Identify which cell holds the provided text, then report its (x, y) central coordinate. 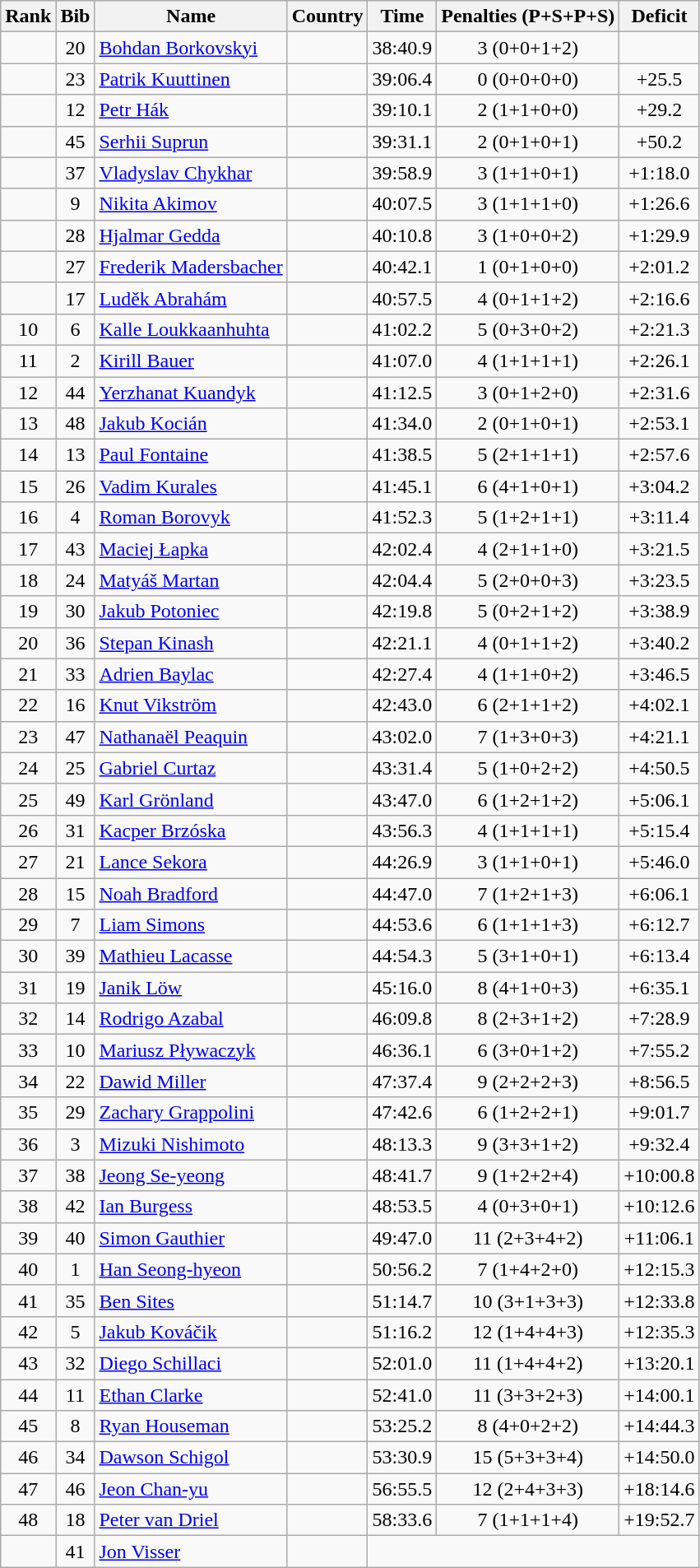
12 (1+4+4+3) (528, 1332)
Dawid Miller (191, 1082)
38:40.9 (402, 48)
50:56.2 (402, 1269)
43:02.0 (402, 737)
6 (1+2+1+2) (528, 799)
+14:50.0 (660, 1458)
+2:53.1 (660, 424)
Maciej Łapka (191, 549)
11 (3+3+2+3) (528, 1395)
8 (4+0+2+2) (528, 1426)
+19:52.7 (660, 1520)
44:47.0 (402, 893)
5 (1+0+2+2) (528, 768)
5 (3+1+0+1) (528, 956)
42:02.4 (402, 549)
+9:32.4 (660, 1144)
Time (402, 16)
Ethan Clarke (191, 1395)
Stepan Kinash (191, 643)
53:30.9 (402, 1458)
+7:28.9 (660, 1019)
9 (2+2+2+3) (528, 1082)
+2:26.1 (660, 361)
3 (76, 1144)
+12:35.3 (660, 1332)
7 (1+3+0+3) (528, 737)
48:13.3 (402, 1144)
7 (1+2+1+3) (528, 893)
4 (0+3+0+1) (528, 1207)
9 (76, 204)
+3:04.2 (660, 486)
+11:06.1 (660, 1238)
42:19.8 (402, 612)
+7:55.2 (660, 1050)
44:54.3 (402, 956)
12 (2+4+3+3) (528, 1489)
43:31.4 (402, 768)
47:42.6 (402, 1113)
Mathieu Lacasse (191, 956)
Knut Vikström (191, 705)
Roman Borovyk (191, 518)
Penalties (P+S+P+S) (528, 16)
Peter van Driel (191, 1520)
+5:15.4 (660, 831)
42:04.4 (402, 580)
52:41.0 (402, 1395)
44:26.9 (402, 862)
+4:50.5 (660, 768)
6 (4+1+0+1) (528, 486)
Patrik Kuuttinen (191, 79)
6 (1+2+2+1) (528, 1113)
15 (5+3+3+4) (528, 1458)
+6:06.1 (660, 893)
6 (1+1+1+3) (528, 925)
Mizuki Nishimoto (191, 1144)
+2:57.6 (660, 455)
+50.2 (660, 142)
Jakub Potoniec (191, 612)
Han Seong-hyeon (191, 1269)
40:57.5 (402, 298)
Dawson Schigol (191, 1458)
Ryan Houseman (191, 1426)
+29.2 (660, 110)
Vadim Kurales (191, 486)
Liam Simons (191, 925)
+8:56.5 (660, 1082)
Kacper Brzóska (191, 831)
Nikita Akimov (191, 204)
Yerzhanat Kuandyk (191, 393)
+4:21.1 (660, 737)
+1:18.0 (660, 173)
Rank (28, 16)
+2:31.6 (660, 393)
56:55.5 (402, 1489)
9 (1+2+2+4) (528, 1175)
5 (1+2+1+1) (528, 518)
11 (2+3+4+2) (528, 1238)
+25.5 (660, 79)
42:27.4 (402, 674)
+6:35.1 (660, 988)
Zachary Grappolini (191, 1113)
4 (76, 518)
+13:20.1 (660, 1363)
9 (3+3+1+2) (528, 1144)
Country (327, 16)
+10:00.8 (660, 1175)
41:34.0 (402, 424)
Lance Sekora (191, 862)
Jeong Se-yeong (191, 1175)
5 (0+3+0+2) (528, 329)
3 (1+0+0+2) (528, 235)
+1:26.6 (660, 204)
5 (2+1+1+1) (528, 455)
Jakub Kováčik (191, 1332)
7 (1+1+1+4) (528, 1520)
40:10.8 (402, 235)
+14:44.3 (660, 1426)
44:53.6 (402, 925)
Mariusz Pływaczyk (191, 1050)
+2:16.6 (660, 298)
1 (0+1+0+0) (528, 267)
+3:38.9 (660, 612)
40:42.1 (402, 267)
Ian Burgess (191, 1207)
6 (76, 329)
Janik Löw (191, 988)
+3:40.2 (660, 643)
39:31.1 (402, 142)
Petr Hák (191, 110)
+3:11.4 (660, 518)
41:02.2 (402, 329)
53:25.2 (402, 1426)
+6:12.7 (660, 925)
+1:29.9 (660, 235)
5 (0+2+1+2) (528, 612)
48:41.7 (402, 1175)
+12:15.3 (660, 1269)
+2:21.3 (660, 329)
Deficit (660, 16)
+10:12.6 (660, 1207)
5 (76, 1332)
Rodrigo Azabal (191, 1019)
+14:00.1 (660, 1395)
+6:13.4 (660, 956)
42:21.1 (402, 643)
41:45.1 (402, 486)
48:53.5 (402, 1207)
Bohdan Borkovskyi (191, 48)
Bib (76, 16)
2 (1+1+0+0) (528, 110)
Jon Visser (191, 1552)
46:36.1 (402, 1050)
+3:46.5 (660, 674)
+12:33.8 (660, 1300)
52:01.0 (402, 1363)
41:07.0 (402, 361)
41:12.5 (402, 393)
Adrien Baylac (191, 674)
Diego Schillaci (191, 1363)
46:09.8 (402, 1019)
Serhii Suprun (191, 142)
8 (2+3+1+2) (528, 1019)
+9:01.7 (660, 1113)
Jeon Chan-yu (191, 1489)
49 (76, 799)
3 (0+1+2+0) (528, 393)
47:37.4 (402, 1082)
+5:46.0 (660, 862)
+3:21.5 (660, 549)
6 (3+0+1+2) (528, 1050)
41:38.5 (402, 455)
10 (3+1+3+3) (528, 1300)
51:14.7 (402, 1300)
4 (2+1+1+0) (528, 549)
51:16.2 (402, 1332)
Gabriel Curtaz (191, 768)
7 (1+4+2+0) (528, 1269)
Kirill Bauer (191, 361)
Vladyslav Chykhar (191, 173)
3 (1+1+1+0) (528, 204)
Nathanaël Peaquin (191, 737)
45:16.0 (402, 988)
11 (1+4+4+2) (528, 1363)
39:58.9 (402, 173)
6 (2+1+1+2) (528, 705)
8 (4+1+0+3) (528, 988)
0 (0+0+0+0) (528, 79)
40:07.5 (402, 204)
+5:06.1 (660, 799)
+18:14.6 (660, 1489)
49:47.0 (402, 1238)
58:33.6 (402, 1520)
Matyáš Martan (191, 580)
+3:23.5 (660, 580)
Name (191, 16)
Jakub Kocián (191, 424)
3 (0+0+1+2) (528, 48)
Karl Grönland (191, 799)
2 (76, 361)
Luděk Abrahám (191, 298)
41:52.3 (402, 518)
7 (76, 925)
43:56.3 (402, 831)
42:43.0 (402, 705)
+2:01.2 (660, 267)
Paul Fontaine (191, 455)
Kalle Loukkaanhuhta (191, 329)
5 (2+0+0+3) (528, 580)
39:10.1 (402, 110)
4 (1+1+0+2) (528, 674)
Simon Gauthier (191, 1238)
Frederik Madersbacher (191, 267)
39:06.4 (402, 79)
Noah Bradford (191, 893)
8 (76, 1426)
Hjalmar Gedda (191, 235)
43:47.0 (402, 799)
Ben Sites (191, 1300)
+4:02.1 (660, 705)
1 (76, 1269)
